Capture the cell that displays the provided text and extract its [X, Y] central coordinate. 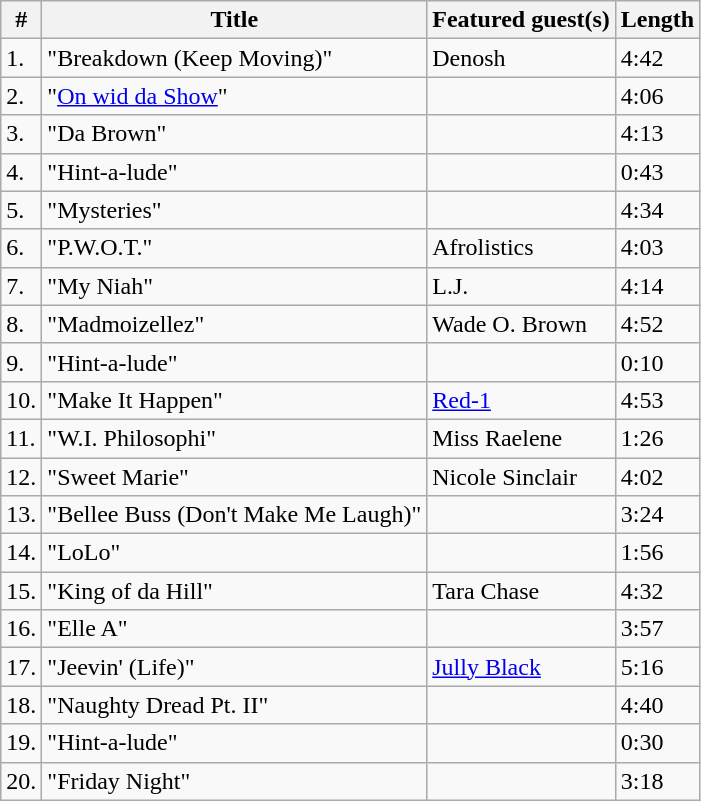
4:32 [657, 591]
"Naughty Dread Pt. II" [234, 705]
11. [22, 438]
"Elle A" [234, 629]
Wade O. Brown [522, 324]
3:57 [657, 629]
Jully Black [522, 667]
3:24 [657, 515]
"Madmoizellez" [234, 324]
Tara Chase [522, 591]
9. [22, 362]
18. [22, 705]
10. [22, 400]
"Bellee Buss (Don't Make Me Laugh)" [234, 515]
"Friday Night" [234, 781]
4:34 [657, 210]
3. [22, 134]
15. [22, 591]
"W.I. Philosophi" [234, 438]
Miss Raelene [522, 438]
Red-1 [522, 400]
1. [22, 58]
20. [22, 781]
4:13 [657, 134]
"Mysteries" [234, 210]
8. [22, 324]
Denosh [522, 58]
14. [22, 553]
2. [22, 96]
"My Niah" [234, 286]
4:53 [657, 400]
Afrolistics [522, 248]
4:40 [657, 705]
"On wid da Show" [234, 96]
Length [657, 20]
13. [22, 515]
4:02 [657, 477]
"P.W.O.T." [234, 248]
L.J. [522, 286]
Title [234, 20]
0:10 [657, 362]
1:56 [657, 553]
17. [22, 667]
5. [22, 210]
"Make It Happen" [234, 400]
5:16 [657, 667]
4:14 [657, 286]
"Da Brown" [234, 134]
4:42 [657, 58]
4:03 [657, 248]
12. [22, 477]
Featured guest(s) [522, 20]
"LoLo" [234, 553]
0:30 [657, 743]
0:43 [657, 172]
"Breakdown (Keep Moving)" [234, 58]
"Jeevin' (Life)" [234, 667]
4:52 [657, 324]
# [22, 20]
6. [22, 248]
Nicole Sinclair [522, 477]
1:26 [657, 438]
3:18 [657, 781]
16. [22, 629]
"Sweet Marie" [234, 477]
19. [22, 743]
7. [22, 286]
"King of da Hill" [234, 591]
4:06 [657, 96]
4. [22, 172]
